Identify which cell holds the provided text, then report its [x, y] central coordinate. 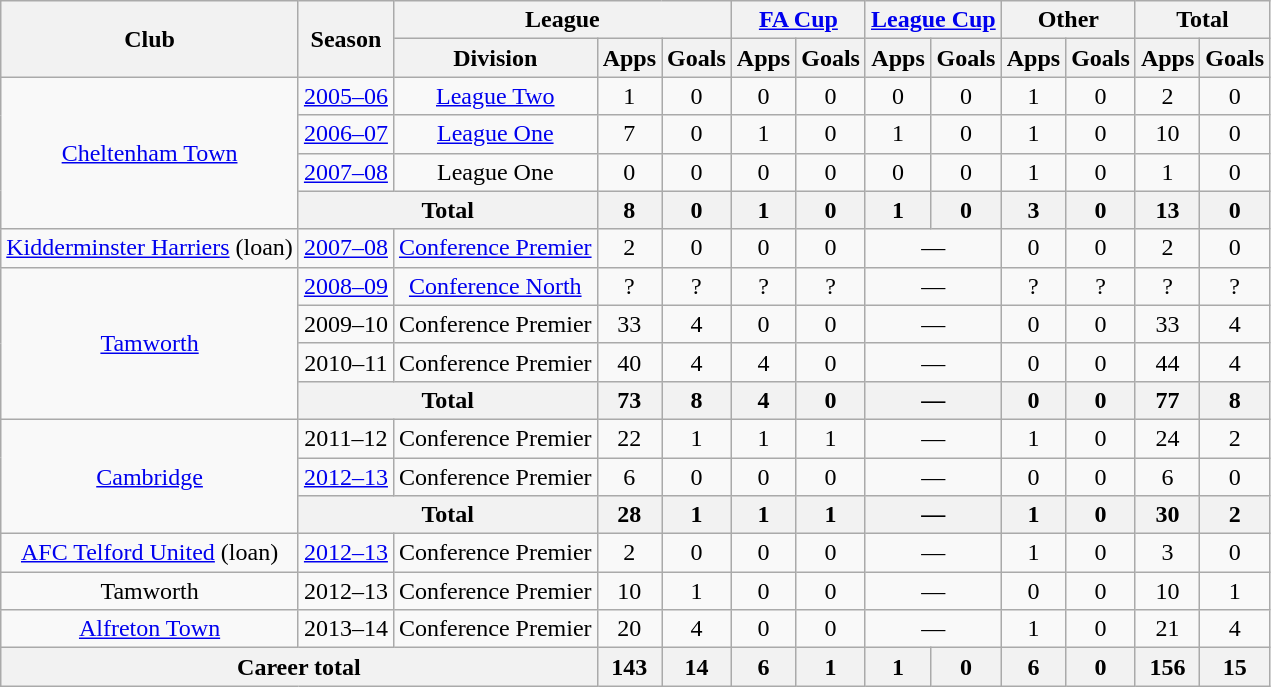
30 [1167, 515]
Cambridge [150, 476]
FA Cup [798, 20]
Career total [299, 667]
Conference North [495, 286]
44 [1167, 362]
2006–07 [346, 134]
2009–10 [346, 324]
40 [629, 362]
156 [1167, 667]
Division [495, 58]
Season [346, 39]
28 [629, 515]
2013–14 [346, 629]
143 [629, 667]
Cheltenham Town [150, 153]
14 [697, 667]
League Two [495, 96]
7 [629, 134]
Club [150, 39]
2010–11 [346, 362]
24 [1167, 438]
Kidderminster Harriers (loan) [150, 248]
2011–12 [346, 438]
13 [1167, 210]
Alfreton Town [150, 629]
League [562, 20]
22 [629, 438]
2008–09 [346, 286]
2005–06 [346, 96]
Other [1068, 20]
15 [1235, 667]
73 [629, 400]
League Cup [933, 20]
AFC Telford United (loan) [150, 553]
20 [629, 629]
77 [1167, 400]
21 [1167, 629]
